From the cell containing the given text, extract its center point as (x, y) coordinate. 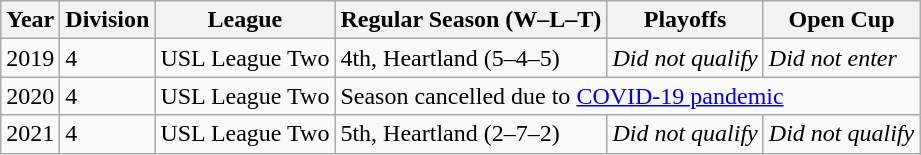
Regular Season (W–L–T) (471, 20)
2019 (30, 58)
Season cancelled due to COVID-19 pandemic (628, 96)
2021 (30, 134)
Did not enter (841, 58)
Division (108, 20)
Playoffs (685, 20)
Open Cup (841, 20)
Year (30, 20)
4th, Heartland (5–4–5) (471, 58)
2020 (30, 96)
League (245, 20)
5th, Heartland (2–7–2) (471, 134)
